Return (x, y) of the center of cell containing provided text 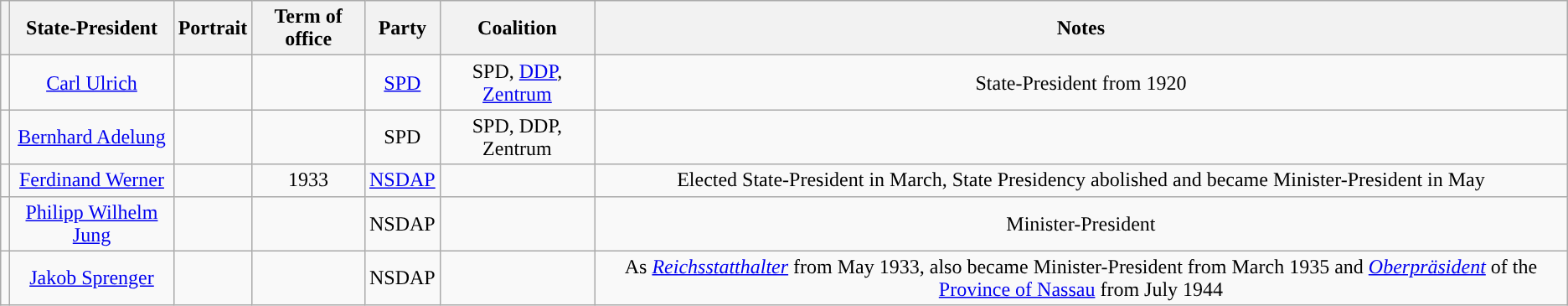
Coalition (517, 29)
As Reichsstatthalter from May 1933, also became Minister-President from March 1935 and Oberpräsident of the Province of Nassau from July 1944 (1081, 278)
Bernhard Adelung (92, 137)
Party (402, 29)
State-President (92, 29)
State-President from 1920 (1081, 82)
Notes (1081, 29)
Portrait (213, 29)
Minister-President (1081, 223)
Elected State-President in March, State Presidency abolished and became Minister-President in May (1081, 180)
Philipp Wilhelm Jung (92, 223)
Carl Ulrich (92, 82)
Jakob Sprenger (92, 278)
1933 (308, 180)
Ferdinand Werner (92, 180)
Term of office (308, 29)
